Extract the (X, Y) coordinate from the center of the cell holding the provided text.  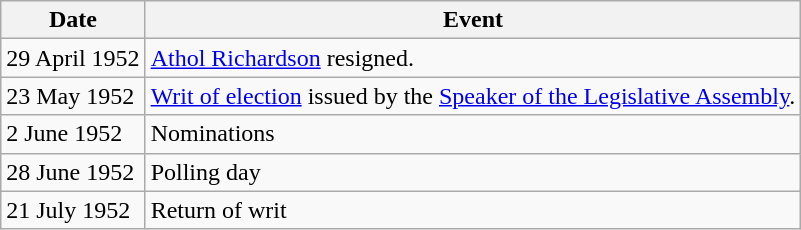
Date (73, 20)
2 June 1952 (73, 134)
29 April 1952 (73, 58)
28 June 1952 (73, 172)
Return of writ (473, 210)
Polling day (473, 172)
23 May 1952 (73, 96)
Writ of election issued by the Speaker of the Legislative Assembly. (473, 96)
Event (473, 20)
Nominations (473, 134)
21 July 1952 (73, 210)
Athol Richardson resigned. (473, 58)
